Output the (X, Y) coordinate of the center of the cell containing the given text.  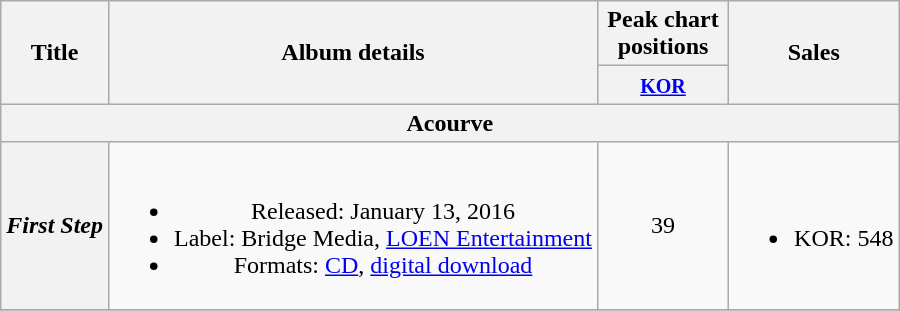
Peak chart positions (662, 34)
Title (55, 52)
39 (662, 226)
KOR (662, 85)
Sales (814, 52)
Released: January 13, 2016Label: Bridge Media, LOEN EntertainmentFormats: CD, digital download (354, 226)
Album details (354, 52)
Acourve (450, 123)
First Step (55, 226)
KOR: 548 (814, 226)
